Locate the cell with the specified text and output its (X, Y) center coordinate. 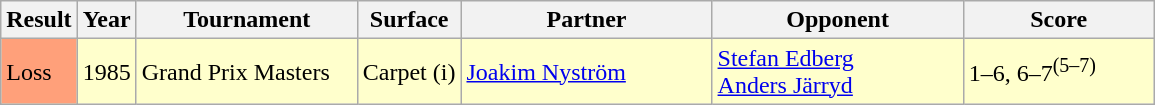
Joakim Nyström (586, 72)
Grand Prix Masters (246, 72)
Tournament (246, 20)
Loss (39, 72)
Partner (586, 20)
Carpet (i) (409, 72)
1985 (106, 72)
Surface (409, 20)
Opponent (838, 20)
Stefan Edberg Anders Järryd (838, 72)
1–6, 6–7(5–7) (1058, 72)
Score (1058, 20)
Year (106, 20)
Result (39, 20)
